Extract the [x, y] coordinate from the center of the cell holding the provided text.  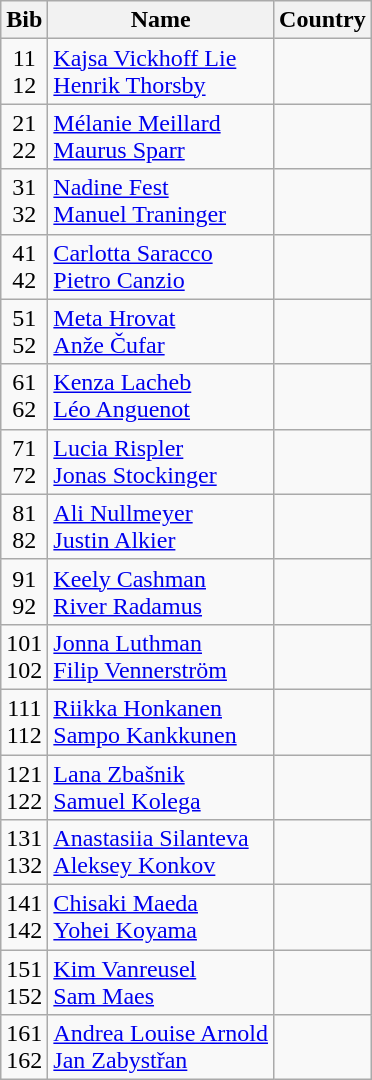
161162 [24, 1048]
7172 [24, 462]
Mélanie MeillardMaurus Sparr [161, 136]
131132 [24, 852]
Meta HrovatAnže Čufar [161, 332]
101102 [24, 656]
Lucia RisplerJonas Stockinger [161, 462]
4142 [24, 266]
5152 [24, 332]
Kajsa Vickhoff LieHenrik Thorsby [161, 72]
Chisaki MaedaYohei Koyama [161, 918]
Andrea Louise ArnoldJan Zabystřan [161, 1048]
3132 [24, 202]
1112 [24, 72]
Riikka HonkanenSampo Kankkunen [161, 722]
Anastasiia SilantevaAleksey Konkov [161, 852]
141142 [24, 918]
Country [323, 20]
2122 [24, 136]
6162 [24, 396]
Kenza LachebLéo Anguenot [161, 396]
Ali NullmeyerJustin Alkier [161, 526]
Jonna LuthmanFilip Vennerström [161, 656]
Lana ZbašnikSamuel Kolega [161, 786]
111112 [24, 722]
121122 [24, 786]
Carlotta SaraccoPietro Canzio [161, 266]
Keely CashmanRiver Radamus [161, 592]
Kim VanreuselSam Maes [161, 982]
8182 [24, 526]
151152 [24, 982]
9192 [24, 592]
Nadine FestManuel Traninger [161, 202]
Bib [24, 20]
Name [161, 20]
